Provide the (x, y) coordinate of the cell's center where the given text is located.  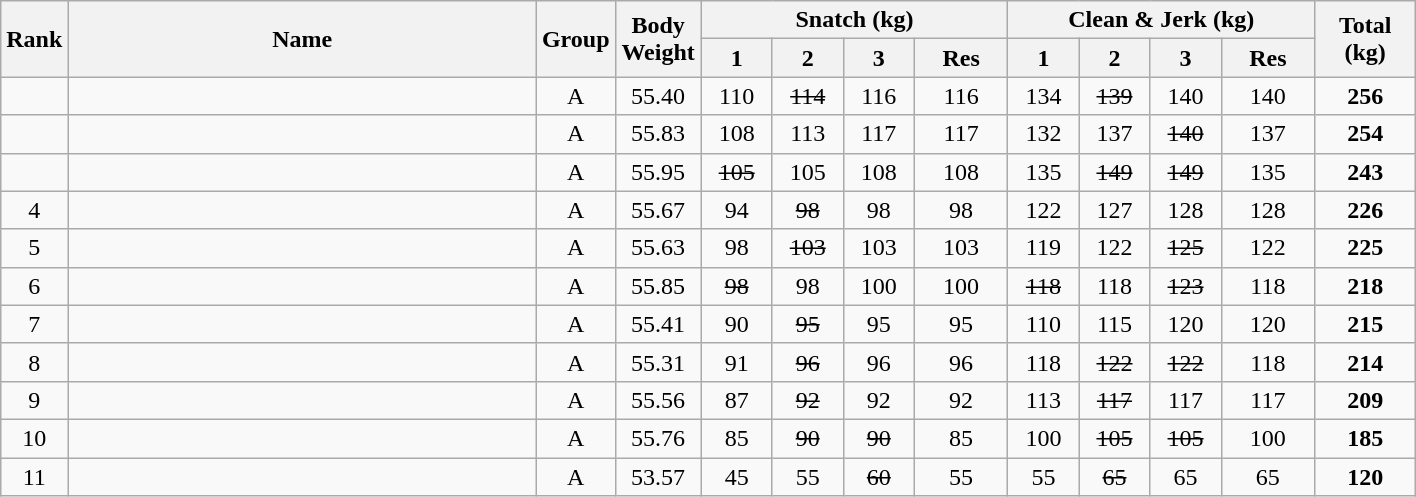
215 (1366, 324)
55.41 (658, 324)
55.95 (658, 172)
125 (1186, 248)
132 (1044, 134)
254 (1366, 134)
Name (302, 39)
243 (1366, 172)
11 (34, 477)
119 (1044, 248)
55.56 (658, 400)
226 (1366, 210)
209 (1366, 400)
123 (1186, 286)
45 (736, 477)
94 (736, 210)
55.40 (658, 96)
Total (kg) (1366, 39)
55.63 (658, 248)
8 (34, 362)
55.83 (658, 134)
60 (878, 477)
134 (1044, 96)
7 (34, 324)
9 (34, 400)
Group (576, 39)
55.31 (658, 362)
Snatch (kg) (854, 20)
256 (1366, 96)
4 (34, 210)
87 (736, 400)
55.85 (658, 286)
55.67 (658, 210)
127 (1114, 210)
115 (1114, 324)
214 (1366, 362)
10 (34, 438)
5 (34, 248)
Body Weight (658, 39)
91 (736, 362)
139 (1114, 96)
185 (1366, 438)
6 (34, 286)
55.76 (658, 438)
Rank (34, 39)
225 (1366, 248)
114 (808, 96)
Clean & Jerk (kg) (1162, 20)
218 (1366, 286)
53.57 (658, 477)
